For the text-containing cell, return its midpoint in (X, Y) coordinate format. 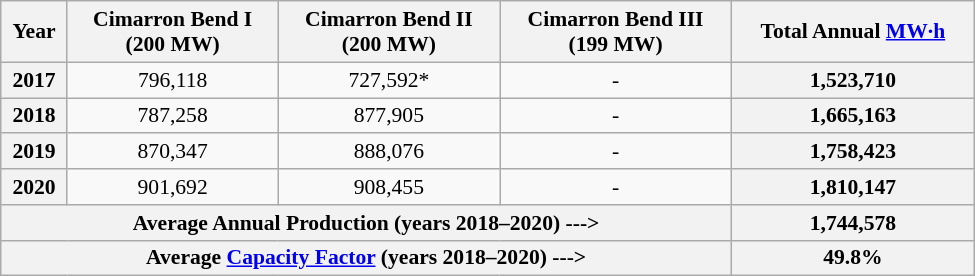
787,258 (172, 116)
Cimarron Bend I(200 MW) (172, 32)
908,455 (388, 187)
1,810,147 (854, 187)
Total Annual MW·h (854, 32)
901,692 (172, 187)
Average Annual Production (years 2018–2020) ---> (366, 223)
1,665,163 (854, 116)
727,592* (388, 80)
2020 (34, 187)
1,744,578 (854, 223)
Cimarron Bend III(199 MW) (616, 32)
1,758,423 (854, 152)
2017 (34, 80)
877,905 (388, 116)
888,076 (388, 152)
796,118 (172, 80)
Cimarron Bend II(200 MW) (388, 32)
Average Capacity Factor (years 2018–2020) ---> (366, 258)
Year (34, 32)
2019 (34, 152)
2018 (34, 116)
49.8% (854, 258)
1,523,710 (854, 80)
870,347 (172, 152)
